Extract the (x, y) coordinate from the center of the cell holding the provided text.  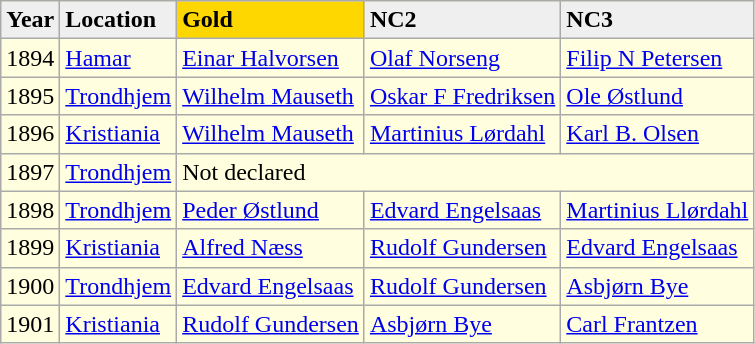
1898 (30, 210)
Martinius Llørdahl (658, 210)
Martinius Lørdahl (462, 134)
Karl B. Olsen (658, 134)
Location (118, 20)
1895 (30, 96)
NC3 (658, 20)
1897 (30, 172)
1901 (30, 324)
Oskar F Fredriksen (462, 96)
Alfred Næss (271, 248)
Year (30, 20)
1896 (30, 134)
Filip N Petersen (658, 58)
1894 (30, 58)
Carl Frantzen (658, 324)
Einar Halvorsen (271, 58)
Gold (271, 20)
Olaf Norseng (462, 58)
Ole Østlund (658, 96)
Peder Østlund (271, 210)
1900 (30, 286)
NC2 (462, 20)
Not declared (466, 172)
1899 (30, 248)
Hamar (118, 58)
